Detect which cell encompasses the target text, then output its (x, y) center coordinate. 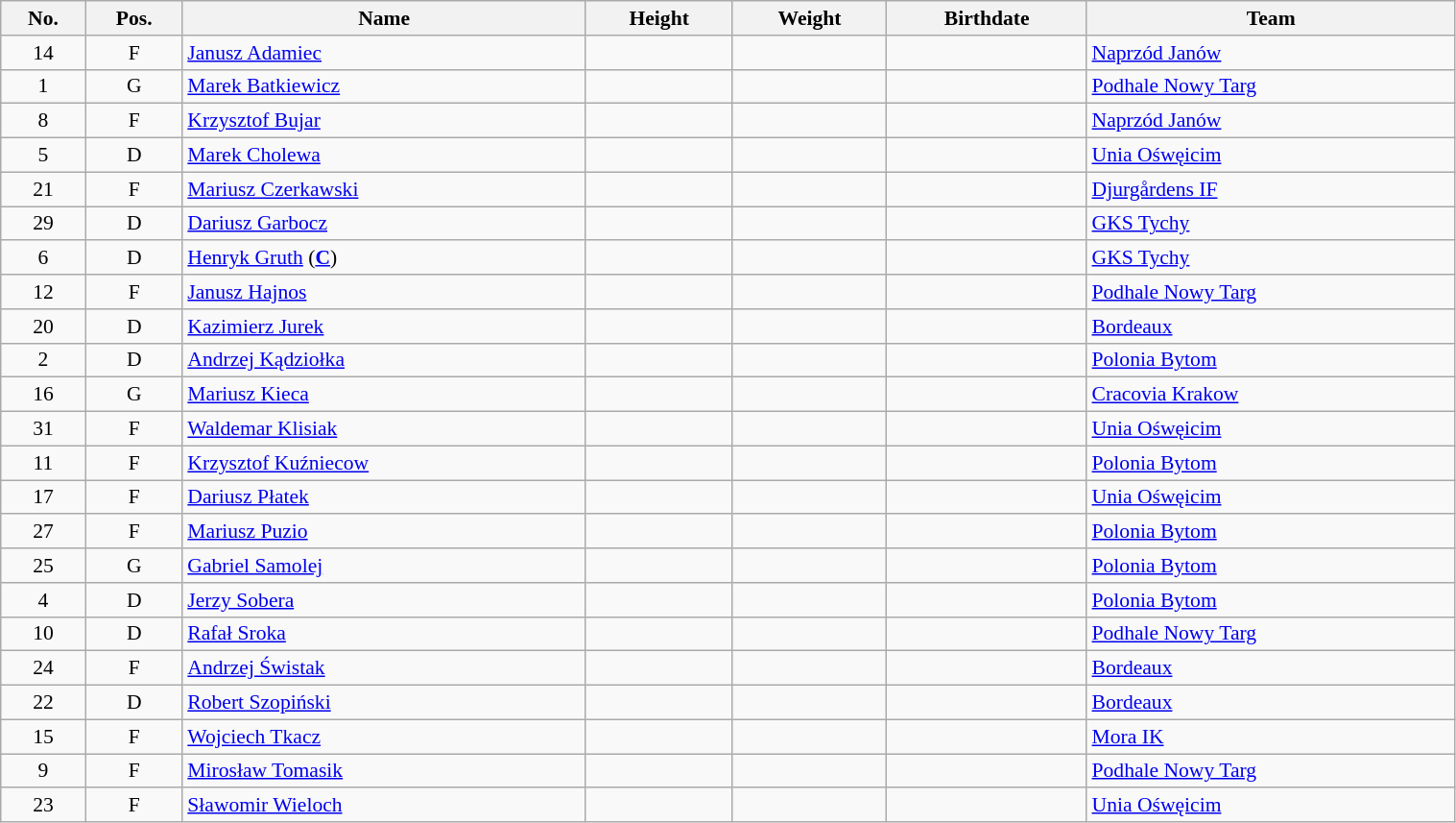
Dariusz Płatek (384, 497)
Birthdate (987, 18)
Mora IK (1271, 737)
Marek Cholewa (384, 156)
Andrzej Świstak (384, 668)
Krzysztof Bujar (384, 121)
31 (43, 429)
2 (43, 360)
Krzysztof Kuźniecow (384, 463)
Janusz Adamiec (384, 53)
Mariusz Puzio (384, 532)
Cracovia Krakow (1271, 395)
Janusz Hajnos (384, 292)
22 (43, 703)
12 (43, 292)
17 (43, 497)
Team (1271, 18)
Kazimierz Jurek (384, 327)
15 (43, 737)
Name (384, 18)
Robert Szopiński (384, 703)
Jerzy Sobera (384, 600)
20 (43, 327)
No. (43, 18)
Height (658, 18)
Pos. (134, 18)
29 (43, 224)
Mariusz Kieca (384, 395)
9 (43, 771)
Andrzej Kądziołka (384, 360)
Henryk Gruth (C) (384, 258)
Rafał Sroka (384, 634)
14 (43, 53)
25 (43, 566)
Weight (810, 18)
Dariusz Garbocz (384, 224)
Gabriel Samolej (384, 566)
Sławomir Wieloch (384, 806)
Waldemar Klisiak (384, 429)
8 (43, 121)
16 (43, 395)
21 (43, 189)
Mirosław Tomasik (384, 771)
10 (43, 634)
Marek Batkiewicz (384, 86)
5 (43, 156)
23 (43, 806)
4 (43, 600)
24 (43, 668)
Djurgårdens IF (1271, 189)
27 (43, 532)
Wojciech Tkacz (384, 737)
Mariusz Czerkawski (384, 189)
6 (43, 258)
11 (43, 463)
1 (43, 86)
